Extract the (x, y) coordinate from the center of the cell holding the provided text.  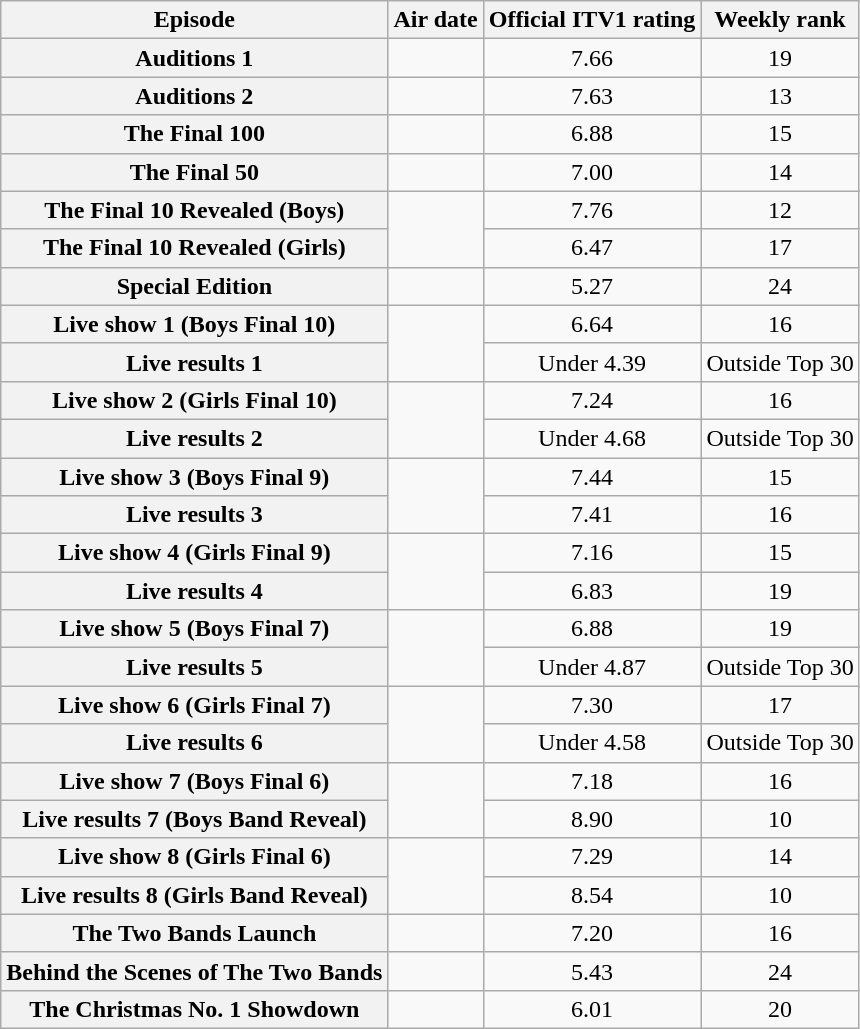
7.00 (592, 172)
The Two Bands Launch (194, 933)
Live show 1 (Boys Final 10) (194, 324)
Live results 7 (Boys Band Reveal) (194, 819)
5.27 (592, 286)
7.30 (592, 705)
Live show 4 (Girls Final 9) (194, 553)
Under 4.58 (592, 743)
8.90 (592, 819)
13 (780, 96)
Special Edition (194, 286)
Under 4.39 (592, 362)
20 (780, 1009)
7.76 (592, 210)
Live results 2 (194, 438)
Live results 6 (194, 743)
Live show 3 (Boys Final 9) (194, 477)
7.63 (592, 96)
Under 4.87 (592, 667)
Live show 2 (Girls Final 10) (194, 400)
The Final 10 Revealed (Girls) (194, 248)
Under 4.68 (592, 438)
Live results 5 (194, 667)
Live results 8 (Girls Band Reveal) (194, 895)
Official ITV1 rating (592, 20)
Auditions 2 (194, 96)
Behind the Scenes of The Two Bands (194, 971)
Episode (194, 20)
The Christmas No. 1 Showdown (194, 1009)
6.83 (592, 591)
8.54 (592, 895)
The Final 50 (194, 172)
12 (780, 210)
Live show 8 (Girls Final 6) (194, 857)
Live show 5 (Boys Final 7) (194, 629)
Live results 1 (194, 362)
7.18 (592, 781)
Weekly rank (780, 20)
6.64 (592, 324)
Live show 6 (Girls Final 7) (194, 705)
7.20 (592, 933)
Live show 7 (Boys Final 6) (194, 781)
Live results 4 (194, 591)
7.29 (592, 857)
5.43 (592, 971)
6.01 (592, 1009)
7.24 (592, 400)
7.66 (592, 58)
Auditions 1 (194, 58)
7.16 (592, 553)
Air date (436, 20)
7.41 (592, 515)
The Final 10 Revealed (Boys) (194, 210)
Live results 3 (194, 515)
6.47 (592, 248)
7.44 (592, 477)
The Final 100 (194, 134)
